Return the [x, y] coordinate for the center point of the cell that contains the specified text.  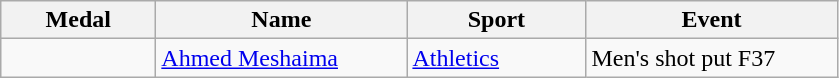
Name [282, 20]
Men's shot put F37 [712, 58]
Athletics [496, 58]
Ahmed Meshaima [282, 58]
Sport [496, 20]
Medal [78, 20]
Event [712, 20]
